Capture the cell that displays the provided text and extract its (X, Y) central coordinate. 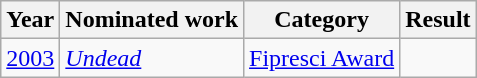
Nominated work (152, 20)
Undead (152, 58)
Result (438, 20)
Year (30, 20)
Category (322, 20)
2003 (30, 58)
Fipresci Award (322, 58)
